Determine the (x, y) coordinate at the center of the cell enclosing the given text.  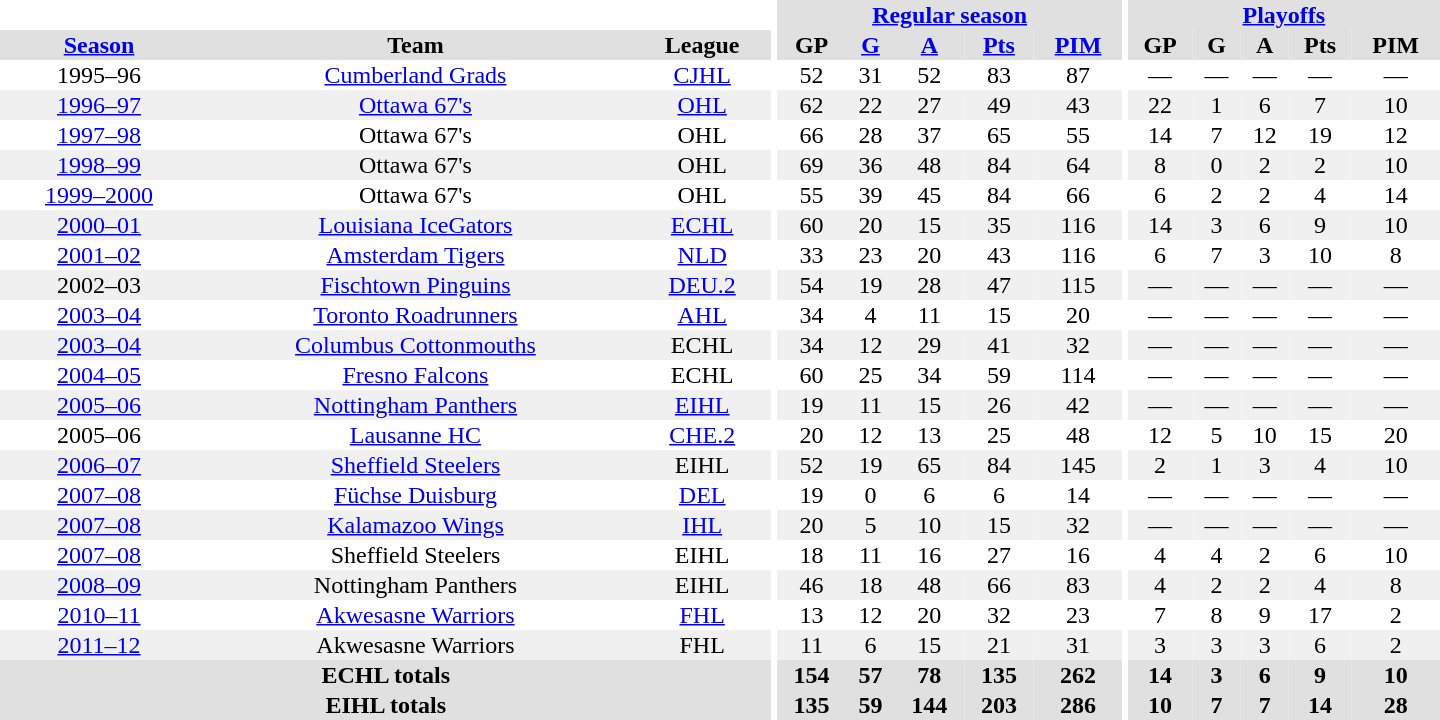
Amsterdam Tigers (416, 255)
17 (1320, 615)
EIHL totals (386, 705)
2001–02 (99, 255)
CJHL (702, 75)
49 (999, 105)
Füchse Duisburg (416, 495)
Playoffs (1284, 15)
IHL (702, 525)
AHL (702, 315)
42 (1078, 405)
37 (930, 135)
CHE.2 (702, 435)
Kalamazoo Wings (416, 525)
45 (930, 195)
54 (812, 285)
41 (999, 345)
2004–05 (99, 375)
33 (812, 255)
DEL (702, 495)
Regular season (950, 15)
1995–96 (99, 75)
21 (999, 645)
1999–2000 (99, 195)
262 (1078, 675)
46 (812, 585)
115 (1078, 285)
Season (99, 45)
35 (999, 225)
1997–98 (99, 135)
64 (1078, 165)
286 (1078, 705)
Fischtown Pinguins (416, 285)
DEU.2 (702, 285)
Cumberland Grads (416, 75)
87 (1078, 75)
Team (416, 45)
154 (812, 675)
Toronto Roadrunners (416, 315)
2006–07 (99, 465)
ECHL totals (386, 675)
29 (930, 345)
1996–97 (99, 105)
League (702, 45)
2010–11 (99, 615)
2000–01 (99, 225)
2011–12 (99, 645)
36 (870, 165)
145 (1078, 465)
78 (930, 675)
Lausanne HC (416, 435)
NLD (702, 255)
69 (812, 165)
39 (870, 195)
1998–99 (99, 165)
Fresno Falcons (416, 375)
144 (930, 705)
Columbus Cottonmouths (416, 345)
2008–09 (99, 585)
47 (999, 285)
57 (870, 675)
26 (999, 405)
Louisiana IceGators (416, 225)
203 (999, 705)
2002–03 (99, 285)
62 (812, 105)
114 (1078, 375)
